Return (X, Y) of the center of cell containing provided text 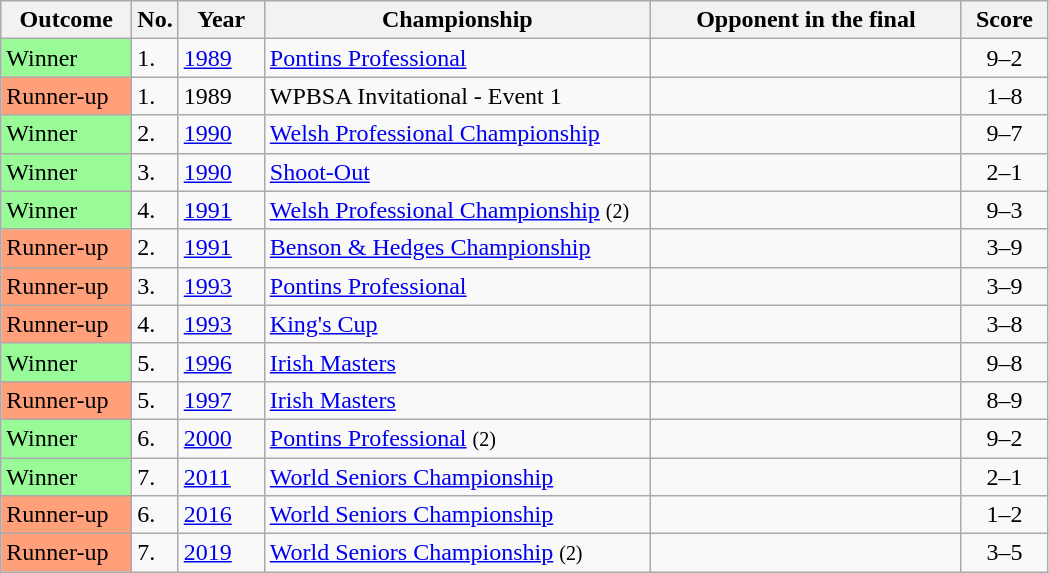
Championship (457, 20)
9–7 (1004, 134)
Welsh Professional Championship (2) (457, 210)
3–5 (1004, 553)
Outcome (66, 20)
1997 (221, 400)
2000 (221, 438)
2019 (221, 553)
Year (221, 20)
Opponent in the final (806, 20)
Welsh Professional Championship (457, 134)
1996 (221, 362)
1–2 (1004, 515)
World Seniors Championship (2) (457, 553)
8–9 (1004, 400)
Benson & Hedges Championship (457, 248)
3–8 (1004, 324)
Shoot-Out (457, 172)
1–8 (1004, 96)
Score (1004, 20)
King's Cup (457, 324)
9–8 (1004, 362)
2011 (221, 477)
Pontins Professional (2) (457, 438)
9–3 (1004, 210)
No. (155, 20)
WPBSA Invitational - Event 1 (457, 96)
2016 (221, 515)
